For the text-containing cell, return its midpoint in (x, y) coordinate format. 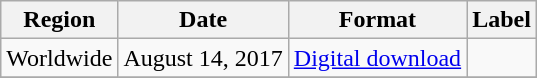
Region (60, 20)
Worldwide (60, 58)
Label (502, 20)
August 14, 2017 (203, 58)
Format (377, 20)
Digital download (377, 58)
Date (203, 20)
